Return (x, y) of the center of cell containing provided text 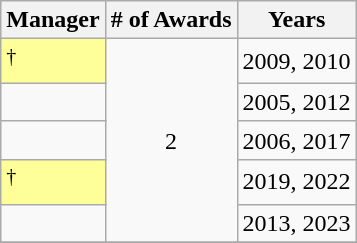
2 (171, 140)
2019, 2022 (296, 182)
Years (296, 20)
2013, 2023 (296, 223)
2009, 2010 (296, 62)
Manager (53, 20)
2005, 2012 (296, 102)
2006, 2017 (296, 140)
# of Awards (171, 20)
